Provide the (x, y) coordinate of the cell's center where the given text is located.  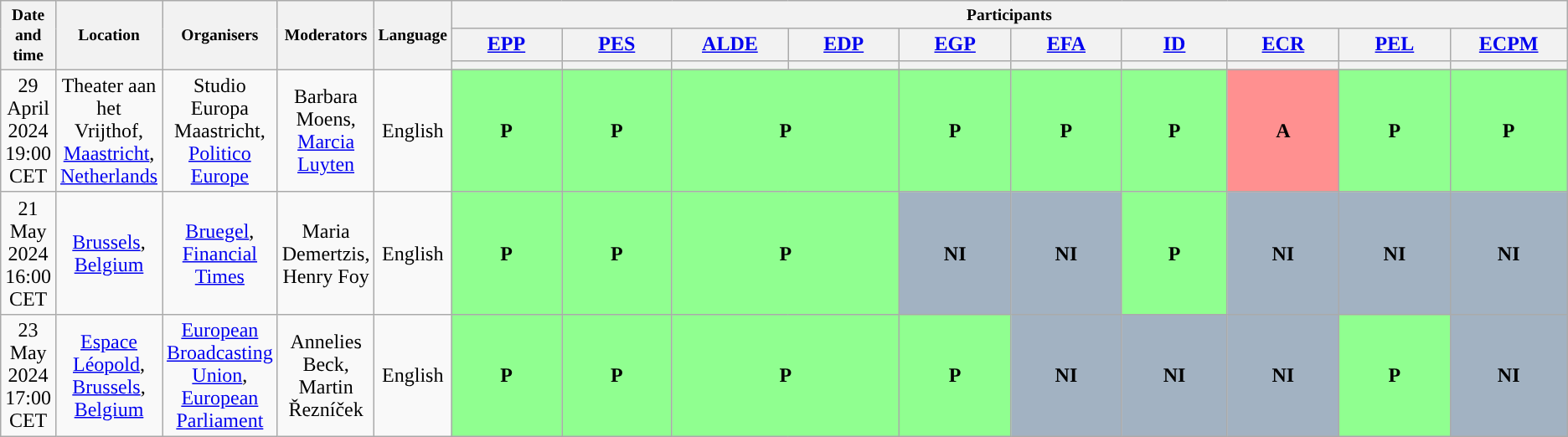
Location (109, 35)
Studio Europa Maastricht,Politico Europe (220, 131)
EFA (1066, 44)
Date and time (28, 35)
Annelies Beck, Martin Řezníček (326, 375)
ECR (1283, 44)
ECPM (1509, 44)
Maria Demertzis, Henry Foy (326, 253)
A (1283, 131)
29 April 202419:00 CET (28, 131)
Participants (1010, 15)
PES (616, 44)
ALDE (730, 44)
Espace Léopold, Brussels, Belgium (109, 375)
European Broadcasting Union,European Parliament (220, 375)
Bruegel,Financial Times (220, 253)
23 May 202417:00 CET (28, 375)
Organisers (220, 35)
PEL (1395, 44)
EDP (844, 44)
Language (413, 35)
EPP (507, 44)
ID (1174, 44)
EGP (955, 44)
Brussels, Belgium (109, 253)
Barbara Moens, Marcia Luyten (326, 131)
21 May 202416:00 CET (28, 253)
Moderators (326, 35)
Theater aan het Vrijthof, Maastricht, Netherlands (109, 131)
